For the text-containing cell, return its midpoint in [x, y] coordinate format. 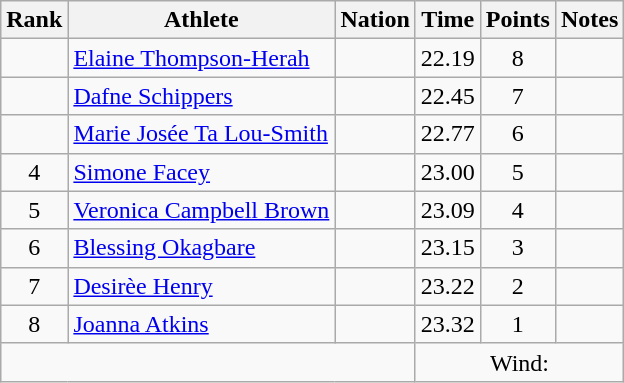
Elaine Thompson-Herah [202, 58]
23.15 [448, 248]
Dafne Schippers [202, 96]
22.45 [448, 96]
Simone Facey [202, 172]
1 [518, 324]
Veronica Campbell Brown [202, 210]
Desirèe Henry [202, 286]
Athlete [202, 20]
Time [448, 20]
3 [518, 248]
Rank [34, 20]
Wind: [520, 362]
Blessing Okagbare [202, 248]
23.00 [448, 172]
Joanna Atkins [202, 324]
2 [518, 286]
Points [518, 20]
22.77 [448, 134]
Notes [589, 20]
23.32 [448, 324]
Marie Josée Ta Lou-Smith [202, 134]
Nation [375, 20]
23.22 [448, 286]
22.19 [448, 58]
23.09 [448, 210]
